Detect which cell encompasses the target text, then output its [X, Y] center coordinate. 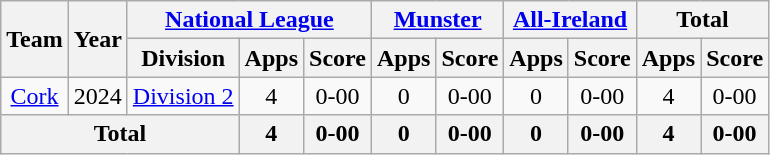
2024 [98, 96]
National League [249, 20]
Division 2 [183, 96]
All-Ireland [570, 20]
Year [98, 39]
Division [183, 58]
Munster [437, 20]
Cork [35, 96]
Team [35, 39]
